Output the (X, Y) coordinate of the center of the cell containing the given text.  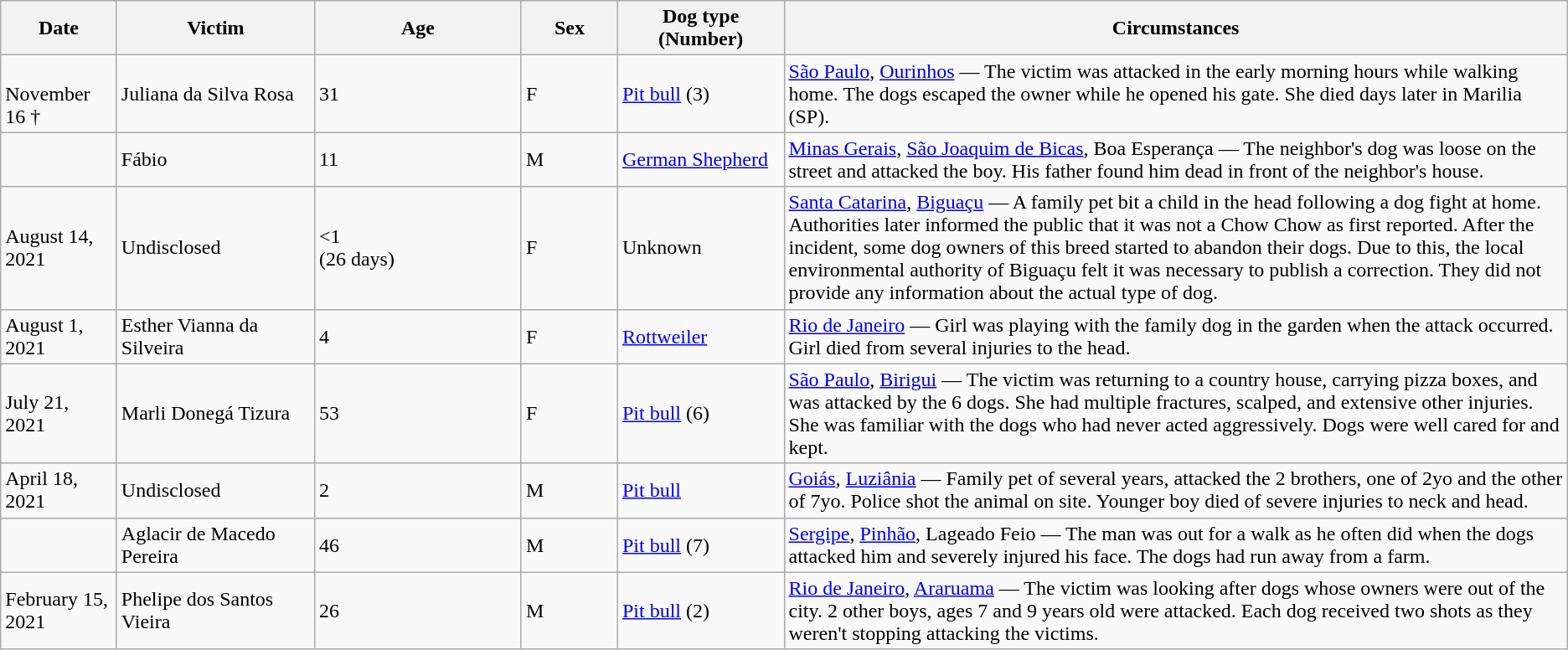
2 (417, 491)
Pit bull (2) (700, 611)
11 (417, 159)
31 (417, 94)
Date (59, 28)
Rio de Janeiro — Girl was playing with the family dog in the garden when the attack occurred. Girl died from several injuries to the head. (1176, 337)
Dog type (Number) (700, 28)
4 (417, 337)
Age (417, 28)
German Shepherd (700, 159)
February 15, 2021 (59, 611)
46 (417, 544)
Fábio (215, 159)
Esther Vianna da Silveira (215, 337)
July 21, 2021 (59, 414)
Juliana da Silva Rosa (215, 94)
April 18, 2021 (59, 491)
Sex (570, 28)
August 1, 2021 (59, 337)
Circumstances (1176, 28)
Aglacir de Macedo Pereira (215, 544)
Unknown (700, 248)
November 16 † (59, 94)
Pit bull (6) (700, 414)
Pit bull (7) (700, 544)
<1(26 days) (417, 248)
August 14, 2021 (59, 248)
Pit bull (3) (700, 94)
Pit bull (700, 491)
Phelipe dos Santos Vieira (215, 611)
53 (417, 414)
Marli Donegá Tizura (215, 414)
Victim (215, 28)
26 (417, 611)
Rottweiler (700, 337)
